Find where the given text appears and provide that cell's center as [x, y] coordinate. 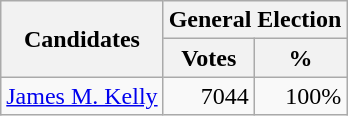
Candidates [82, 39]
General Election [255, 20]
Votes [208, 58]
% [300, 58]
100% [300, 96]
7044 [208, 96]
James M. Kelly [82, 96]
